From the cell containing the given text, extract its center point as [X, Y] coordinate. 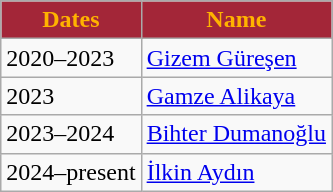
Bihter Dumanoğlu [236, 134]
2024–present [71, 172]
Gamze Alikaya [236, 96]
Dates [71, 20]
Gizem Güreşen [236, 58]
2023 [71, 96]
İlkin Aydın [236, 172]
Name [236, 20]
2023–2024 [71, 134]
2020–2023 [71, 58]
